Determine the (X, Y) coordinate at the center of the cell enclosing the given text.  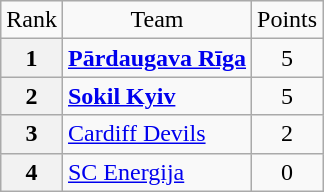
Cardiff Devils (156, 134)
3 (32, 134)
Pārdaugava Rīga (156, 58)
0 (288, 172)
Points (288, 20)
1 (32, 58)
SC Energija (156, 172)
Sokil Kyiv (156, 96)
Team (156, 20)
4 (32, 172)
Rank (32, 20)
